Output the [X, Y] coordinate of the center of the cell containing the given text.  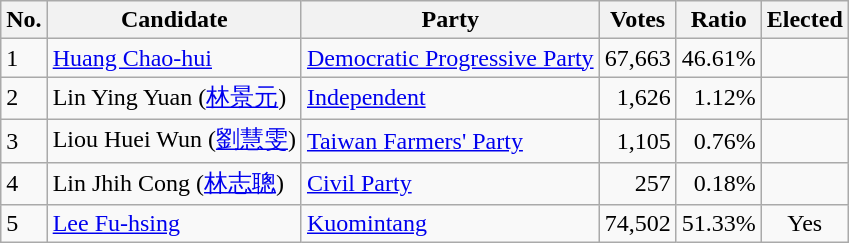
2 [24, 98]
Huang Chao-hui [174, 58]
4 [24, 184]
257 [638, 184]
Lin Jhih Cong (林志聰) [174, 184]
Democratic Progressive Party [450, 58]
Elected [804, 20]
Ratio [718, 20]
Taiwan Farmers' Party [450, 140]
Lin Ying Yuan (林景元) [174, 98]
Yes [804, 224]
Independent [450, 98]
Liou Huei Wun (劉慧雯) [174, 140]
3 [24, 140]
Candidate [174, 20]
1,105 [638, 140]
51.33% [718, 224]
Civil Party [450, 184]
Kuomintang [450, 224]
Votes [638, 20]
1 [24, 58]
0.76% [718, 140]
67,663 [638, 58]
Party [450, 20]
1.12% [718, 98]
1,626 [638, 98]
5 [24, 224]
46.61% [718, 58]
Lee Fu-hsing [174, 224]
No. [24, 20]
74,502 [638, 224]
0.18% [718, 184]
